Return (X, Y) of the center of cell containing provided text 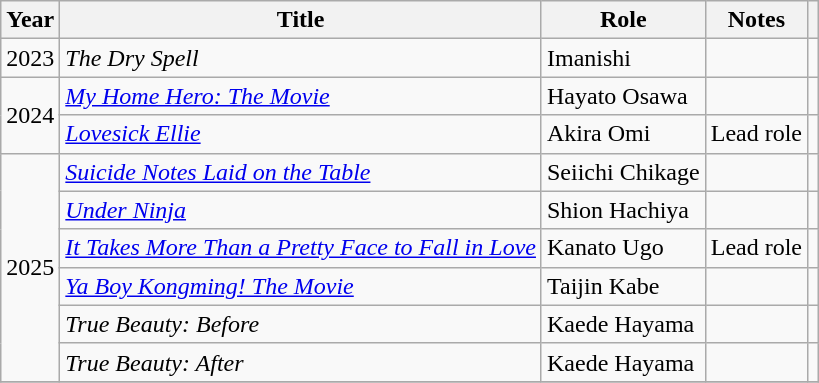
Seiichi Chikage (623, 172)
2025 (30, 267)
Year (30, 20)
Kanato Ugo (623, 248)
Imanishi (623, 58)
Notes (756, 20)
Ya Boy Kongming! The Movie (301, 286)
It Takes More Than a Pretty Face to Fall in Love (301, 248)
Under Ninja (301, 210)
The Dry Spell (301, 58)
Hayato Osawa (623, 96)
Lovesick Ellie (301, 134)
2024 (30, 115)
My Home Hero: The Movie (301, 96)
2023 (30, 58)
True Beauty: After (301, 362)
Title (301, 20)
True Beauty: Before (301, 324)
Taijin Kabe (623, 286)
Role (623, 20)
Akira Omi (623, 134)
Suicide Notes Laid on the Table (301, 172)
Shion Hachiya (623, 210)
